Determine the (x, y) coordinate at the center of the cell enclosing the given text.  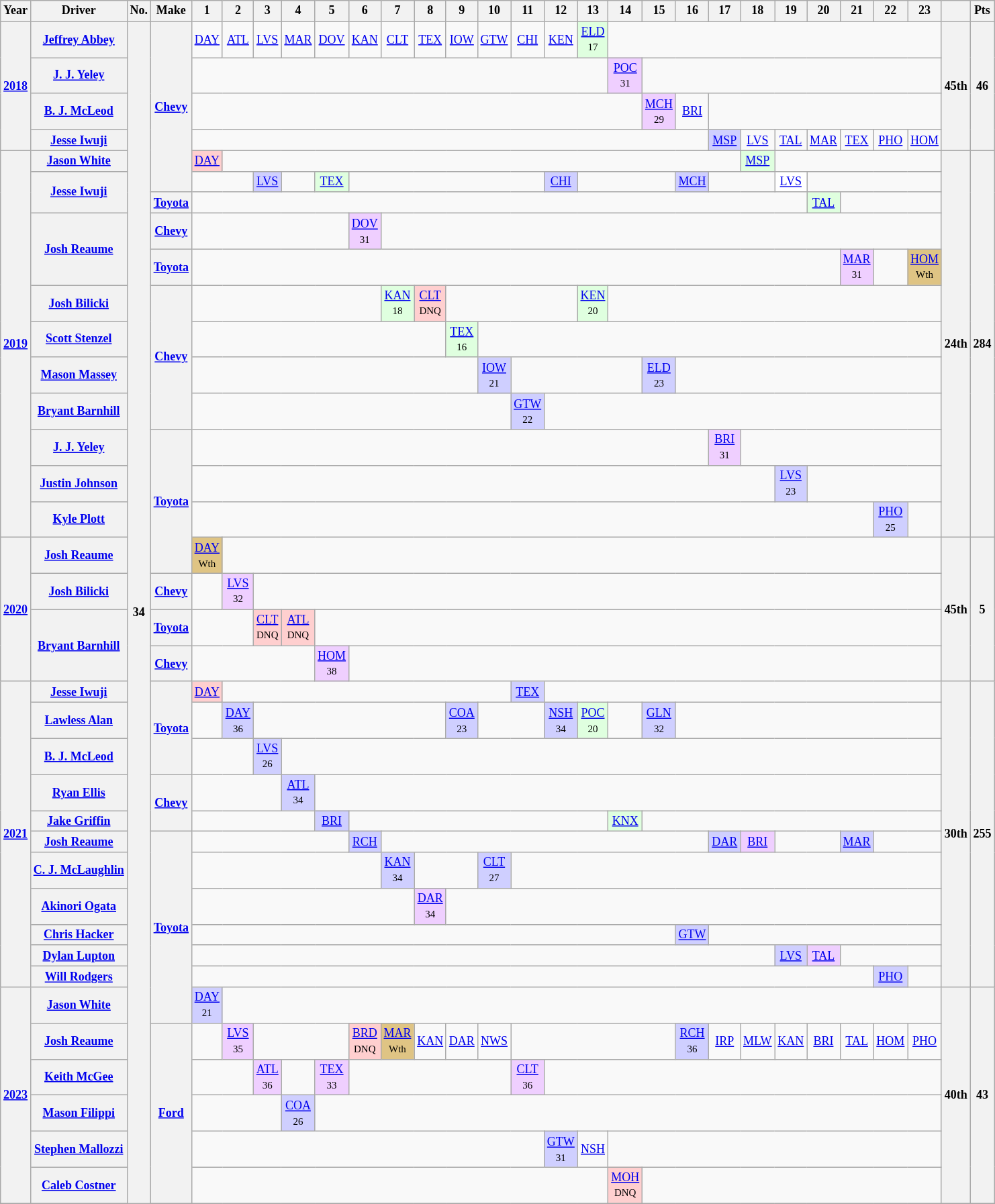
DAY21 (207, 1005)
No. (138, 11)
17 (725, 11)
46 (982, 86)
DAR34 (430, 907)
IOW21 (494, 375)
KEN20 (593, 303)
Caleb Costner (79, 1185)
9 (462, 11)
Ford (171, 1113)
ELD17 (593, 40)
3 (267, 11)
KAN34 (397, 870)
GLN32 (659, 721)
Dylan Lupton (79, 956)
10 (494, 11)
12 (561, 11)
LVS23 (791, 483)
COA 26 (298, 1113)
MCH29 (659, 111)
Ryan Ellis (79, 793)
CLT (397, 40)
8 (430, 11)
TEX16 (462, 340)
NSH34 (561, 721)
Kyle Plott (79, 519)
Chris Hacker (79, 934)
POC31 (626, 76)
255 (982, 834)
21 (857, 11)
TEX33 (332, 1077)
KEN (561, 40)
14 (626, 11)
18 (757, 11)
24th (956, 344)
16 (692, 11)
7 (397, 11)
2021 (16, 834)
20 (824, 11)
Akinori Ogata (79, 907)
1 (207, 11)
Stephen Mallozzi (79, 1149)
ATL34 (298, 793)
NSH (593, 1149)
15 (659, 11)
DOV31 (365, 232)
Jeffrey Abbey (79, 40)
2 (238, 11)
284 (982, 344)
DAY36 (238, 721)
Year (16, 11)
Jake Griffin (79, 821)
CLT27 (494, 870)
23 (925, 11)
KNX (626, 821)
6 (365, 11)
RCH (365, 842)
MLW (757, 1041)
30th (956, 834)
11 (528, 11)
COA23 (462, 721)
Make (171, 11)
GTW31 (561, 1149)
Keith McGee (79, 1077)
PHO25 (890, 519)
ELD23 (659, 375)
NWS (494, 1041)
2023 (16, 1095)
34 (138, 612)
DOV (332, 40)
LVS32 (238, 591)
Mason Filippi (79, 1113)
C. J. McLaughlin (79, 870)
2019 (16, 344)
40th (956, 1095)
Scott Stenzel (79, 340)
Lawless Alan (79, 721)
RCH36 (692, 1041)
CLT36 (528, 1077)
MCH (692, 181)
ATLDNQ (298, 628)
Will Rodgers (79, 977)
IOW (462, 40)
2018 (16, 86)
Mason Massey (79, 375)
MOHDNQ (626, 1185)
MARWth (397, 1041)
19 (791, 11)
22 (890, 11)
ATL36 (267, 1077)
43 (982, 1095)
4 (298, 11)
IRP (725, 1041)
BRI31 (725, 448)
HOM38 (332, 664)
MAR31 (857, 267)
KAN18 (397, 303)
LVS26 (267, 756)
GTW22 (528, 411)
POC20 (593, 721)
13 (593, 11)
ATL (238, 40)
Driver (79, 11)
2020 (16, 609)
Justin Johnson (79, 483)
Pts (982, 11)
BRDDNQ (365, 1041)
LVS35 (238, 1041)
HOMWth (925, 267)
DAYWth (207, 556)
